Scan for the cell matching the given text and deliver its (x, y) coordinate at center. 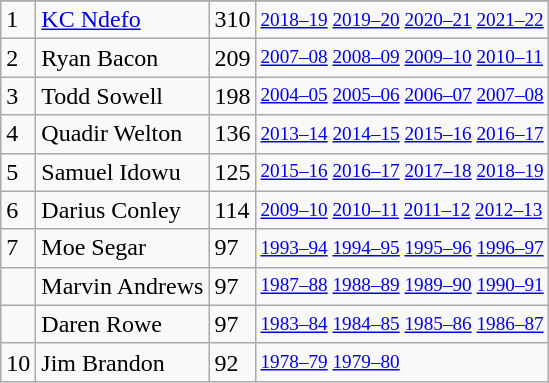
Jim Brandon (122, 362)
2009–10 2010–11 2011–12 2012–13 (402, 210)
92 (232, 362)
10 (18, 362)
Quadir Welton (122, 134)
136 (232, 134)
1993–94 1994–95 1995–96 1996–97 (402, 248)
1983–84 1984–85 1985–86 1986–87 (402, 324)
Moe Segar (122, 248)
Samuel Idowu (122, 172)
2013–14 2014–15 2015–16 2016–17 (402, 134)
2018–19 2019–20 2020–21 2021–22 (402, 20)
198 (232, 96)
4 (18, 134)
7 (18, 248)
1978–79 1979–80 (402, 362)
2015–16 2016–17 2017–18 2018–19 (402, 172)
2 (18, 58)
209 (232, 58)
Marvin Andrews (122, 286)
Todd Sowell (122, 96)
1 (18, 20)
114 (232, 210)
Daren Rowe (122, 324)
2004–05 2005–06 2006–07 2007–08 (402, 96)
2007–08 2008–09 2009–10 2010–11 (402, 58)
Darius Conley (122, 210)
1987–88 1988–89 1989–90 1990–91 (402, 286)
125 (232, 172)
Ryan Bacon (122, 58)
5 (18, 172)
310 (232, 20)
KC Ndefo (122, 20)
3 (18, 96)
6 (18, 210)
